Locate the cell with the specified text and output its [X, Y] center coordinate. 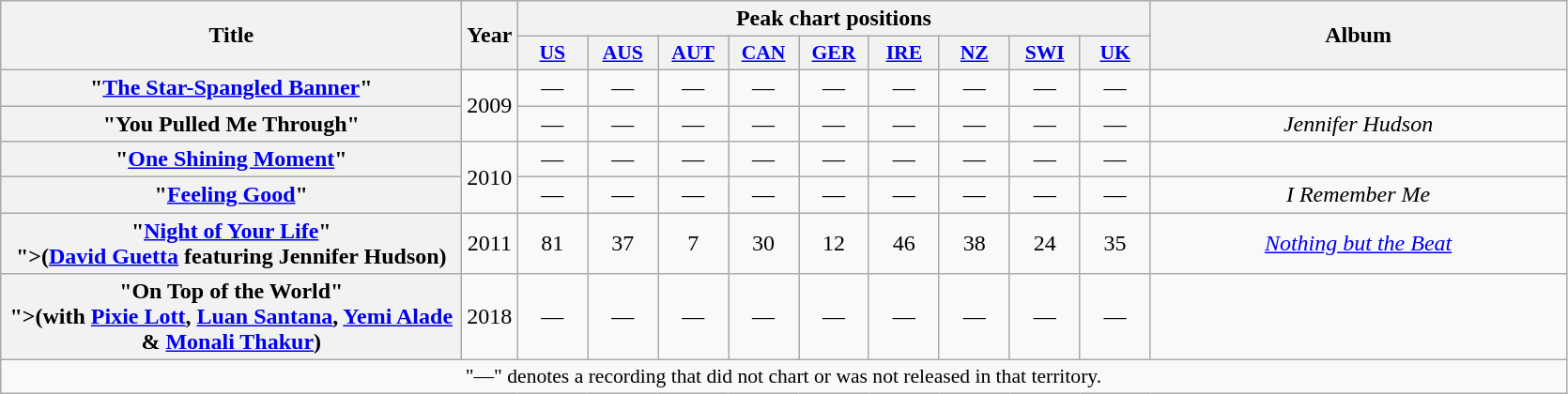
IRE [903, 53]
US [552, 53]
46 [903, 244]
"On Top of the World"">(with Pixie Lott, Luan Santana, Yemi Alade & Monali Thakur) [231, 317]
Year [490, 36]
35 [1115, 244]
"Night of Your Life"">(David Guetta featuring Jennifer Hudson) [231, 244]
81 [552, 244]
2010 [490, 177]
38 [975, 244]
12 [834, 244]
UK [1115, 53]
24 [1044, 244]
Nothing but the Beat [1358, 244]
2011 [490, 244]
I Remember Me [1358, 195]
2009 [490, 105]
"The Star-Spangled Banner" [231, 87]
"Feeling Good" [231, 195]
Peak chart positions [834, 19]
AUS [623, 53]
Title [231, 36]
"You Pulled Me Through" [231, 123]
"One Shining Moment" [231, 159]
NZ [975, 53]
Jennifer Hudson [1358, 123]
Album [1358, 36]
37 [623, 244]
CAN [764, 53]
"—" denotes a recording that did not chart or was not released in that territory. [783, 377]
GER [834, 53]
7 [693, 244]
SWI [1044, 53]
2018 [490, 317]
30 [764, 244]
AUT [693, 53]
